Capture the cell that displays the provided text and extract its (X, Y) central coordinate. 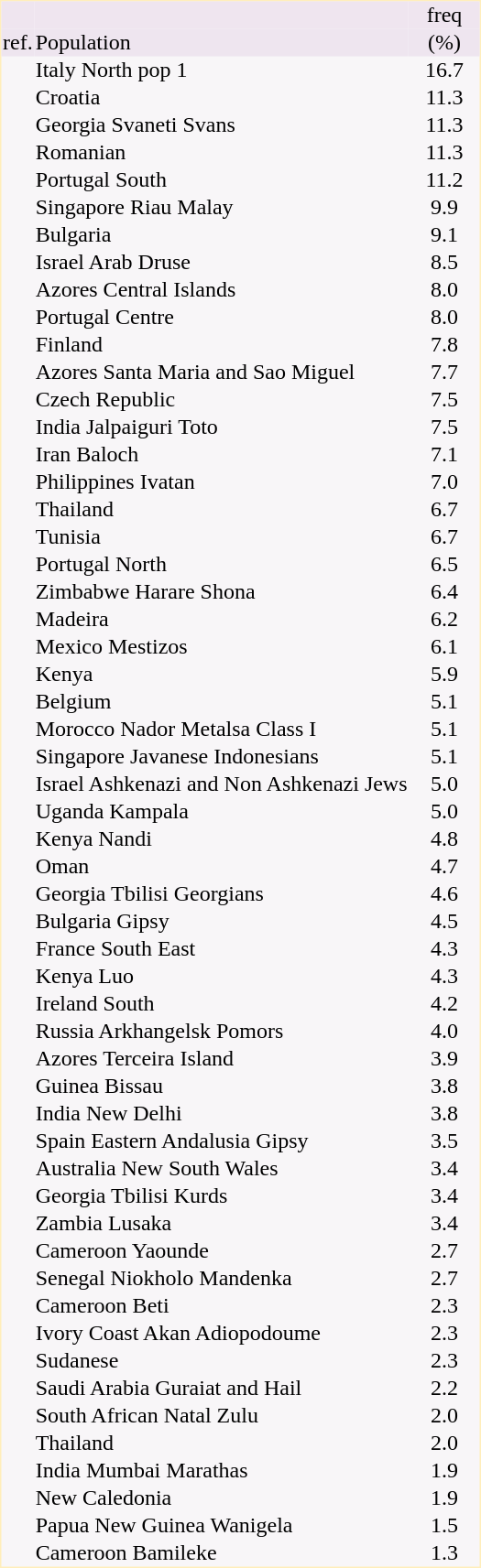
Tunisia (222, 537)
Senegal Niokholo Mandenka (222, 1279)
Georgia Tbilisi Georgians (222, 894)
8.5 (444, 263)
2.2 (444, 1389)
France South East (222, 949)
Mexico Mestizos (222, 647)
(%) (444, 43)
Kenya Nandi (222, 839)
India Jalpaiguri Toto (222, 427)
7.7 (444, 373)
Bulgaria Gipsy (222, 922)
South African Natal Zulu (222, 1416)
Georgia Tbilisi Kurds (222, 1196)
Morocco Nador Metalsa Class I (222, 730)
9.9 (444, 208)
4.5 (444, 922)
Sudanese (222, 1361)
Georgia Svaneti Svans (222, 125)
3.5 (444, 1141)
Philippines Ivatan (222, 482)
Singapore Riau Malay (222, 208)
Iran Baloch (222, 455)
Azores Santa Maria and Sao Miguel (222, 373)
4.0 (444, 1032)
Guinea Bissau (222, 1087)
9.1 (444, 235)
Portugal North (222, 565)
New Caledonia (222, 1498)
Azores Terceira Island (222, 1059)
Spain Eastern Andalusia Gipsy (222, 1141)
Azores Central Islands (222, 290)
Russia Arkhangelsk Pomors (222, 1032)
Israel Ashkenazi and Non Ashkenazi Jews (222, 784)
Singapore Javanese Indonesians (222, 757)
India New Delhi (222, 1114)
4.8 (444, 839)
Ireland South (222, 1004)
4.2 (444, 1004)
Belgium (222, 702)
1.5 (444, 1526)
7.1 (444, 455)
Cameroon Yaounde (222, 1251)
Kenya Luo (222, 977)
Papua New Guinea Wanigela (222, 1526)
Cameroon Beti (222, 1306)
7.8 (444, 345)
Ivory Coast Akan Adiopodoume (222, 1334)
4.6 (444, 894)
Australia New South Wales (222, 1169)
Kenya (222, 675)
6.4 (444, 592)
Czech Republic (222, 400)
Population (222, 43)
Madeira (222, 620)
Portugal South (222, 180)
Croatia (222, 98)
5.9 (444, 675)
11.2 (444, 180)
ref. (18, 43)
Bulgaria (222, 235)
6.2 (444, 620)
Zimbabwe Harare Shona (222, 592)
Uganda Kampala (222, 812)
Portugal Centre (222, 318)
4.7 (444, 867)
3.9 (444, 1059)
Italy North pop 1 (222, 70)
6.1 (444, 647)
India Mumbai Marathas (222, 1471)
Finland (222, 345)
6.5 (444, 565)
Oman (222, 867)
Israel Arab Druse (222, 263)
freq (444, 16)
7.0 (444, 482)
1.3 (444, 1553)
Cameroon Bamileke (222, 1553)
Romanian (222, 153)
Saudi Arabia Guraiat and Hail (222, 1389)
Zambia Lusaka (222, 1224)
16.7 (444, 70)
